Locate the cell with the specified text and output its [X, Y] center coordinate. 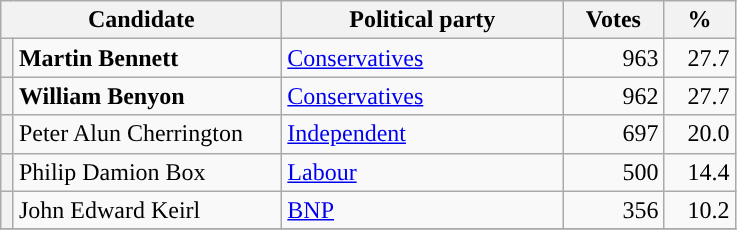
20.0 [700, 134]
697 [614, 134]
Philip Damion Box [147, 172]
14.4 [700, 172]
Martin Bennett [147, 58]
% [700, 20]
Labour [422, 172]
356 [614, 210]
963 [614, 58]
Political party [422, 20]
500 [614, 172]
BNP [422, 210]
John Edward Keirl [147, 210]
Votes [614, 20]
Candidate [142, 20]
Peter Alun Cherrington [147, 134]
962 [614, 96]
William Benyon [147, 96]
10.2 [700, 210]
Independent [422, 134]
